Extract the (x, y) coordinate from the center of the cell holding the provided text.  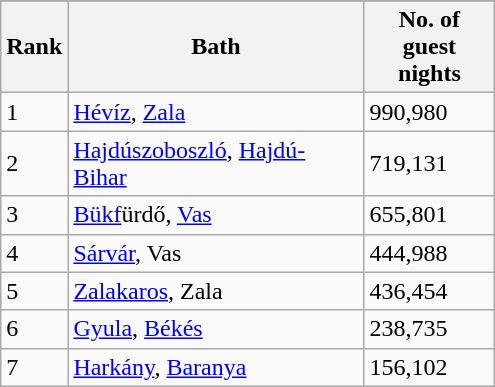
444,988 (430, 253)
7 (34, 367)
Bath (216, 47)
Rank (34, 47)
Sárvár, Vas (216, 253)
5 (34, 291)
Hévíz, Zala (216, 112)
Bükfürdő, Vas (216, 215)
436,454 (430, 291)
990,980 (430, 112)
2 (34, 164)
3 (34, 215)
6 (34, 329)
4 (34, 253)
Hajdúszoboszló, Hajdú-Bihar (216, 164)
238,735 (430, 329)
1 (34, 112)
Harkány, Baranya (216, 367)
719,131 (430, 164)
No. of guest nights (430, 47)
655,801 (430, 215)
Gyula, Békés (216, 329)
156,102 (430, 367)
Zalakaros, Zala (216, 291)
